Locate the cell with the specified text and output its [x, y] center coordinate. 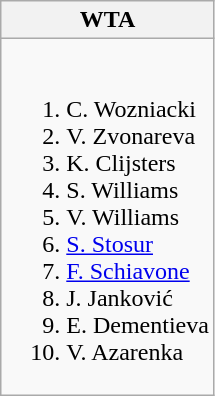
C. Wozniacki V. Zvonareva K. Clijsters S. Williams V. Williams S. Stosur F. Schiavone J. Janković E. Dementieva V. Azarenka [108, 217]
WTA [108, 20]
